Find where the given text appears and provide that cell's center as (x, y) coordinate. 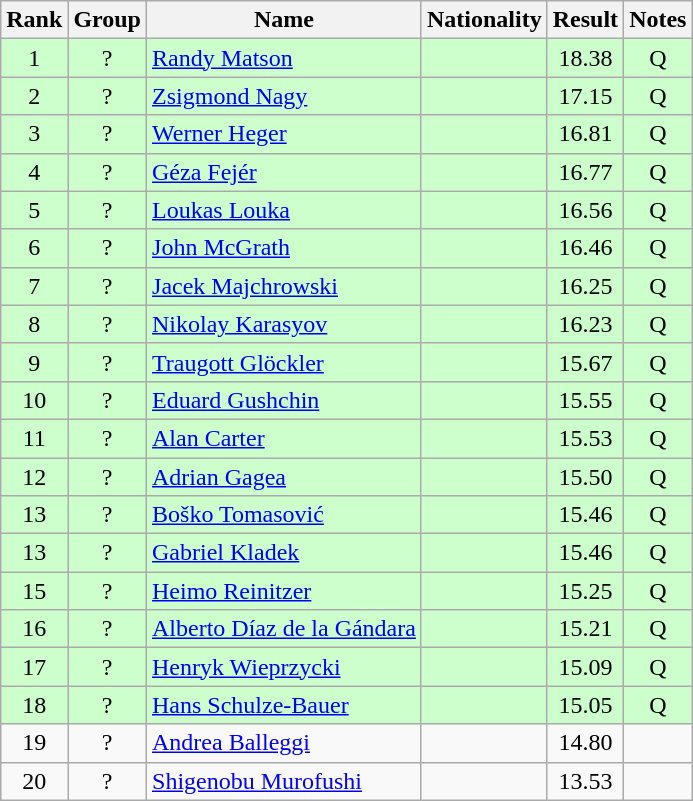
16.46 (585, 248)
20 (34, 781)
Gabriel Kladek (284, 553)
18.38 (585, 58)
18 (34, 705)
15.67 (585, 362)
Shigenobu Murofushi (284, 781)
16.81 (585, 134)
Alan Carter (284, 438)
Nationality (484, 20)
Géza Fejér (284, 172)
5 (34, 210)
Loukas Louka (284, 210)
16 (34, 629)
12 (34, 477)
15.09 (585, 667)
6 (34, 248)
10 (34, 400)
Traugott Glöckler (284, 362)
1 (34, 58)
Hans Schulze-Bauer (284, 705)
Zsigmond Nagy (284, 96)
Eduard Gushchin (284, 400)
John McGrath (284, 248)
16.25 (585, 286)
Alberto Díaz de la Gándara (284, 629)
Henryk Wieprzycki (284, 667)
15.05 (585, 705)
8 (34, 324)
15.50 (585, 477)
3 (34, 134)
Group (108, 20)
17.15 (585, 96)
15 (34, 591)
16.77 (585, 172)
Rank (34, 20)
2 (34, 96)
Jacek Majchrowski (284, 286)
Result (585, 20)
19 (34, 743)
Nikolay Karasyov (284, 324)
Name (284, 20)
14.80 (585, 743)
Heimo Reinitzer (284, 591)
16.56 (585, 210)
4 (34, 172)
16.23 (585, 324)
11 (34, 438)
Notes (658, 20)
13.53 (585, 781)
Adrian Gagea (284, 477)
Randy Matson (284, 58)
Boško Tomasović (284, 515)
15.25 (585, 591)
15.21 (585, 629)
17 (34, 667)
Andrea Balleggi (284, 743)
15.53 (585, 438)
Werner Heger (284, 134)
9 (34, 362)
15.55 (585, 400)
7 (34, 286)
